Search for the cell housing the specified text and yield its [x, y] center coordinate. 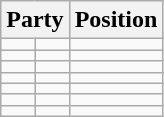
Party [35, 20]
Position [116, 20]
